Detect which cell encompasses the target text, then output its (x, y) center coordinate. 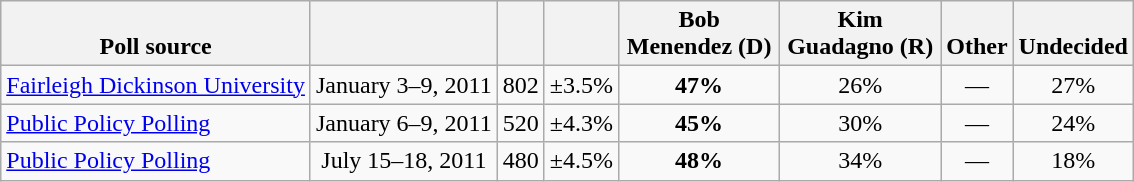
±4.3% (581, 123)
45% (700, 123)
BobMenendez (D) (700, 34)
27% (1073, 85)
30% (860, 123)
KimGuadagno (R) (860, 34)
47% (700, 85)
Other (977, 34)
January 6–9, 2011 (404, 123)
24% (1073, 123)
Poll source (156, 34)
Undecided (1073, 34)
520 (520, 123)
January 3–9, 2011 (404, 85)
34% (860, 161)
18% (1073, 161)
480 (520, 161)
±4.5% (581, 161)
July 15–18, 2011 (404, 161)
48% (700, 161)
26% (860, 85)
±3.5% (581, 85)
802 (520, 85)
Fairleigh Dickinson University (156, 85)
